Capture the cell that displays the provided text and extract its (X, Y) central coordinate. 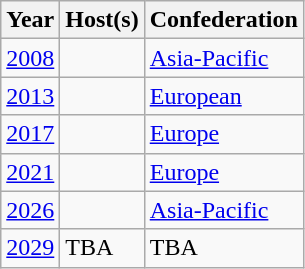
2013 (30, 96)
Year (30, 20)
2008 (30, 58)
Host(s) (102, 20)
2021 (30, 172)
European (224, 96)
Confederation (224, 20)
2026 (30, 210)
2017 (30, 134)
2029 (30, 248)
